Extract the (X, Y) coordinate from the center of the cell holding the provided text.  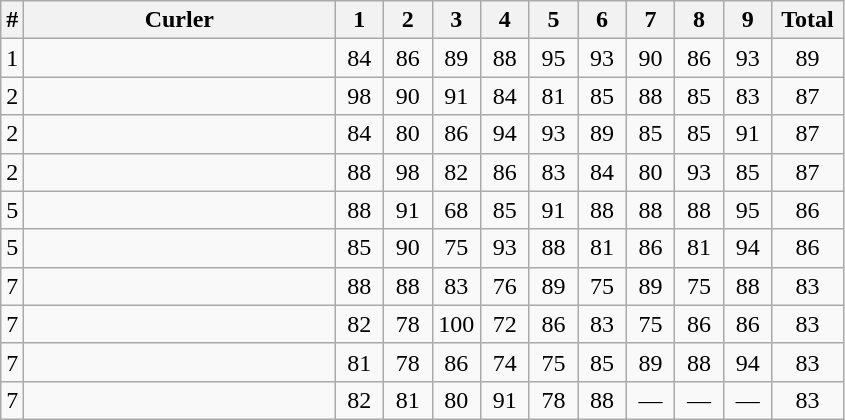
100 (456, 324)
Curler (180, 20)
6 (602, 20)
72 (506, 324)
# (12, 20)
3 (456, 20)
9 (748, 20)
68 (456, 210)
76 (506, 286)
4 (506, 20)
74 (506, 362)
Total (808, 20)
8 (700, 20)
